Find where the given text appears and provide that cell's center as (x, y) coordinate. 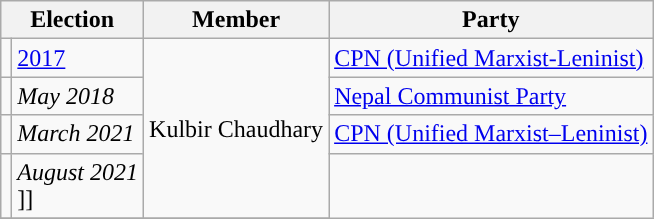
Kulbir Chaudhary (236, 128)
CPN (Unified Marxist–Leninist) (491, 134)
CPN (Unified Marxist-Leninist) (491, 58)
Nepal Communist Party (491, 96)
Election (72, 20)
March 2021 (78, 134)
Member (236, 20)
2017 (78, 58)
Party (491, 20)
August 2021]] (78, 186)
May 2018 (78, 96)
